Capture the cell that displays the provided text and extract its (X, Y) central coordinate. 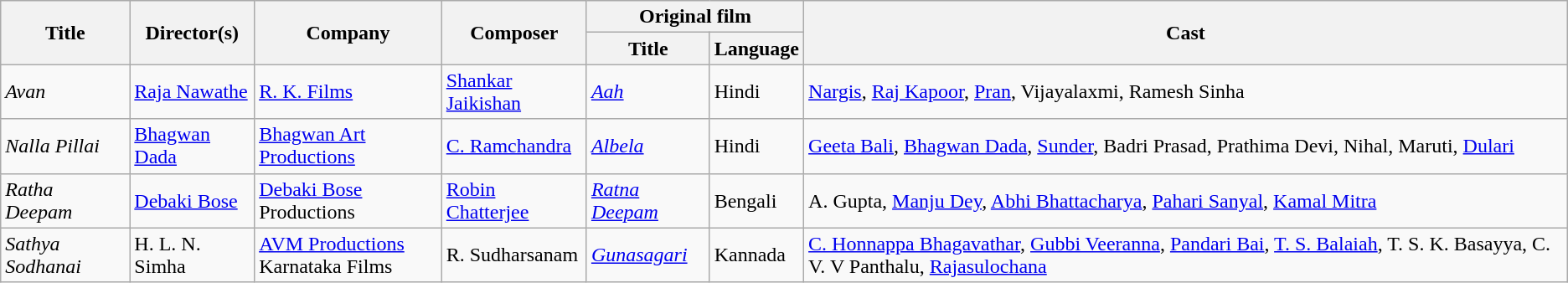
A. Gupta, Manju Dey, Abhi Bhattacharya, Pahari Sanyal, Kamal Mitra (1186, 201)
Language (756, 49)
R. Sudharsanam (514, 255)
Original film (695, 17)
Bengali (756, 201)
H. L. N. Simha (193, 255)
Robin Chatterjee (514, 201)
Composer (514, 33)
Geeta Bali, Bhagwan Dada, Sunder, Badri Prasad, Prathima Devi, Nihal, Maruti, Dulari (1186, 146)
Raja Nawathe (193, 92)
Ratna Deepam (648, 201)
Cast (1186, 33)
Gunasagari (648, 255)
Albela (648, 146)
Bhagwan Art Productions (348, 146)
Director(s) (193, 33)
Ratha Deepam (65, 201)
Bhagwan Dada (193, 146)
C. Honnappa Bhagavathar, Gubbi Veeranna, Pandari Bai, T. S. Balaiah, T. S. K. Basayya, C. V. V Panthalu, Rajasulochana (1186, 255)
Nargis, Raj Kapoor, Pran, Vijayalaxmi, Ramesh Sinha (1186, 92)
Avan (65, 92)
Nalla Pillai (65, 146)
Debaki Bose Productions (348, 201)
Sathya Sodhanai (65, 255)
Debaki Bose (193, 201)
Shankar Jaikishan (514, 92)
Company (348, 33)
Aah (648, 92)
AVM ProductionsKarnataka Films (348, 255)
R. K. Films (348, 92)
Kannada (756, 255)
C. Ramchandra (514, 146)
